From the cell containing the given text, extract its center point as (X, Y) coordinate. 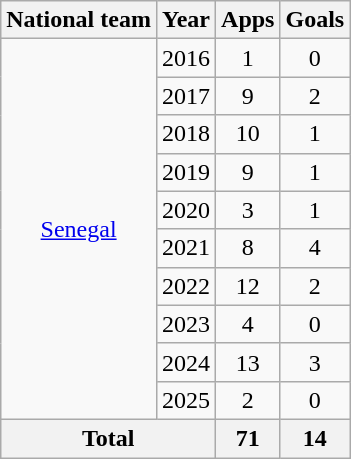
71 (248, 438)
8 (248, 248)
10 (248, 134)
13 (248, 362)
2018 (186, 134)
2022 (186, 286)
2021 (186, 248)
Apps (248, 20)
12 (248, 286)
Total (108, 438)
2025 (186, 400)
Goals (315, 20)
2017 (186, 96)
2023 (186, 324)
2024 (186, 362)
2020 (186, 210)
National team (79, 20)
2016 (186, 58)
Year (186, 20)
Senegal (79, 230)
2019 (186, 172)
14 (315, 438)
